Pinpoint the cell where the given text exists, returning its [x, y] midpoint coordinate. 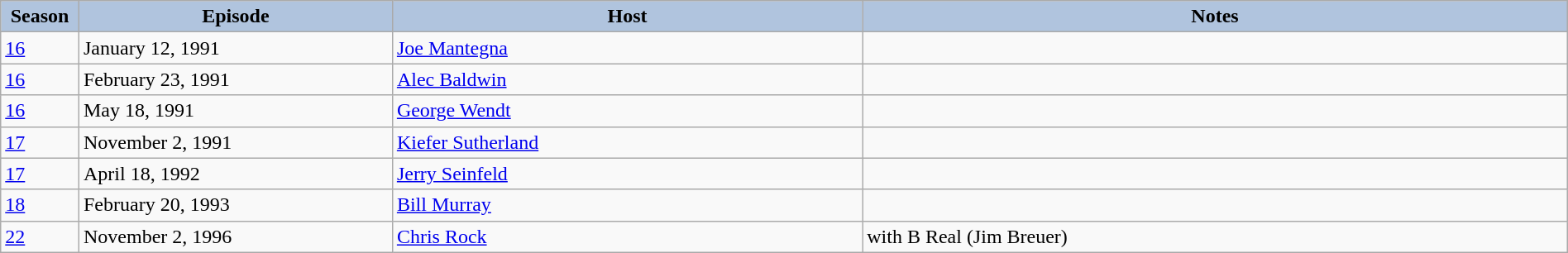
Jerry Seinfeld [627, 174]
Alec Baldwin [627, 79]
Bill Murray [627, 205]
Joe Mantegna [627, 48]
November 2, 1996 [235, 236]
Episode [235, 17]
November 2, 1991 [235, 142]
Season [40, 17]
Chris Rock [627, 236]
with B Real (Jim Breuer) [1216, 236]
February 23, 1991 [235, 79]
Kiefer Sutherland [627, 142]
January 12, 1991 [235, 48]
22 [40, 236]
February 20, 1993 [235, 205]
George Wendt [627, 111]
18 [40, 205]
Host [627, 17]
April 18, 1992 [235, 174]
Notes [1216, 17]
May 18, 1991 [235, 111]
